Determine the [X, Y] coordinate at the center of the cell enclosing the given text.  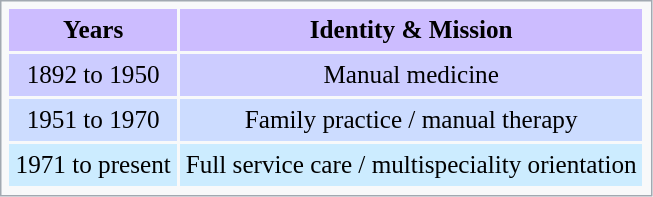
Family practice / manual therapy [412, 121]
1951 to 1970 [94, 121]
Manual medicine [412, 76]
Full service care / multispeciality orientation [412, 166]
1971 to present [94, 166]
Identity & Mission [412, 31]
Years [94, 31]
1892 to 1950 [94, 76]
